Determine the (X, Y) coordinate at the center of the cell enclosing the given text.  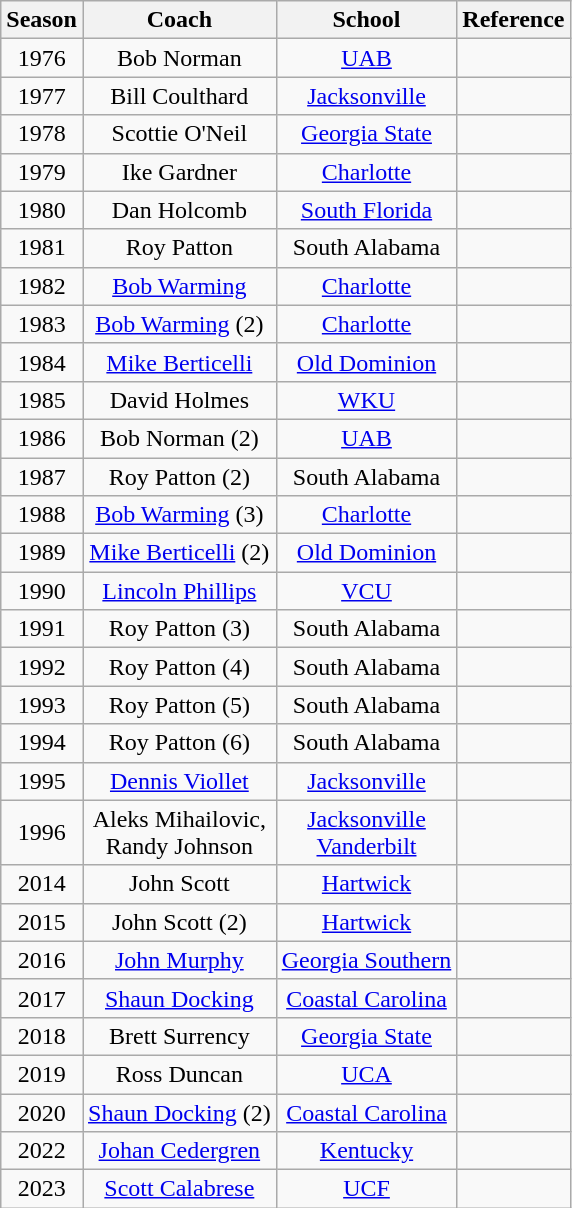
1996 (42, 832)
2020 (42, 1113)
Kentucky (366, 1151)
Ike Gardner (179, 172)
1979 (42, 172)
1995 (42, 781)
UCF (366, 1189)
2018 (42, 1036)
1982 (42, 286)
Dan Holcomb (179, 210)
1992 (42, 667)
David Holmes (179, 400)
Mike Berticelli (179, 362)
Johan Cedergren (179, 1151)
Brett Surrency (179, 1036)
2017 (42, 998)
1983 (42, 324)
1978 (42, 134)
2019 (42, 1074)
1986 (42, 438)
Roy Patton (6) (179, 743)
Lincoln Phillips (179, 591)
Georgia Southern (366, 960)
Ross Duncan (179, 1074)
1989 (42, 553)
1976 (42, 58)
JacksonvilleVanderbilt (366, 832)
Season (42, 20)
2022 (42, 1151)
1977 (42, 96)
2016 (42, 960)
School (366, 20)
Scottie O'Neil (179, 134)
1987 (42, 477)
1985 (42, 400)
Roy Patton (179, 248)
John Scott (2) (179, 922)
2023 (42, 1189)
1984 (42, 362)
Bob Warming (3) (179, 515)
UCA (366, 1074)
1981 (42, 248)
Coach (179, 20)
Roy Patton (3) (179, 629)
Bob Norman (179, 58)
Bill Coulthard (179, 96)
Reference (514, 20)
2015 (42, 922)
Aleks Mihailovic,Randy Johnson (179, 832)
1991 (42, 629)
WKU (366, 400)
Dennis Viollet (179, 781)
2014 (42, 884)
John Murphy (179, 960)
John Scott (179, 884)
1993 (42, 705)
Scott Calabrese (179, 1189)
1990 (42, 591)
Roy Patton (2) (179, 477)
1980 (42, 210)
Shaun Docking (2) (179, 1113)
1988 (42, 515)
Bob Warming (2) (179, 324)
Roy Patton (4) (179, 667)
1994 (42, 743)
Bob Norman (2) (179, 438)
VCU (366, 591)
South Florida (366, 210)
Roy Patton (5) (179, 705)
Bob Warming (179, 286)
Shaun Docking (179, 998)
Mike Berticelli (2) (179, 553)
